From the cell containing the given text, extract its center point as [X, Y] coordinate. 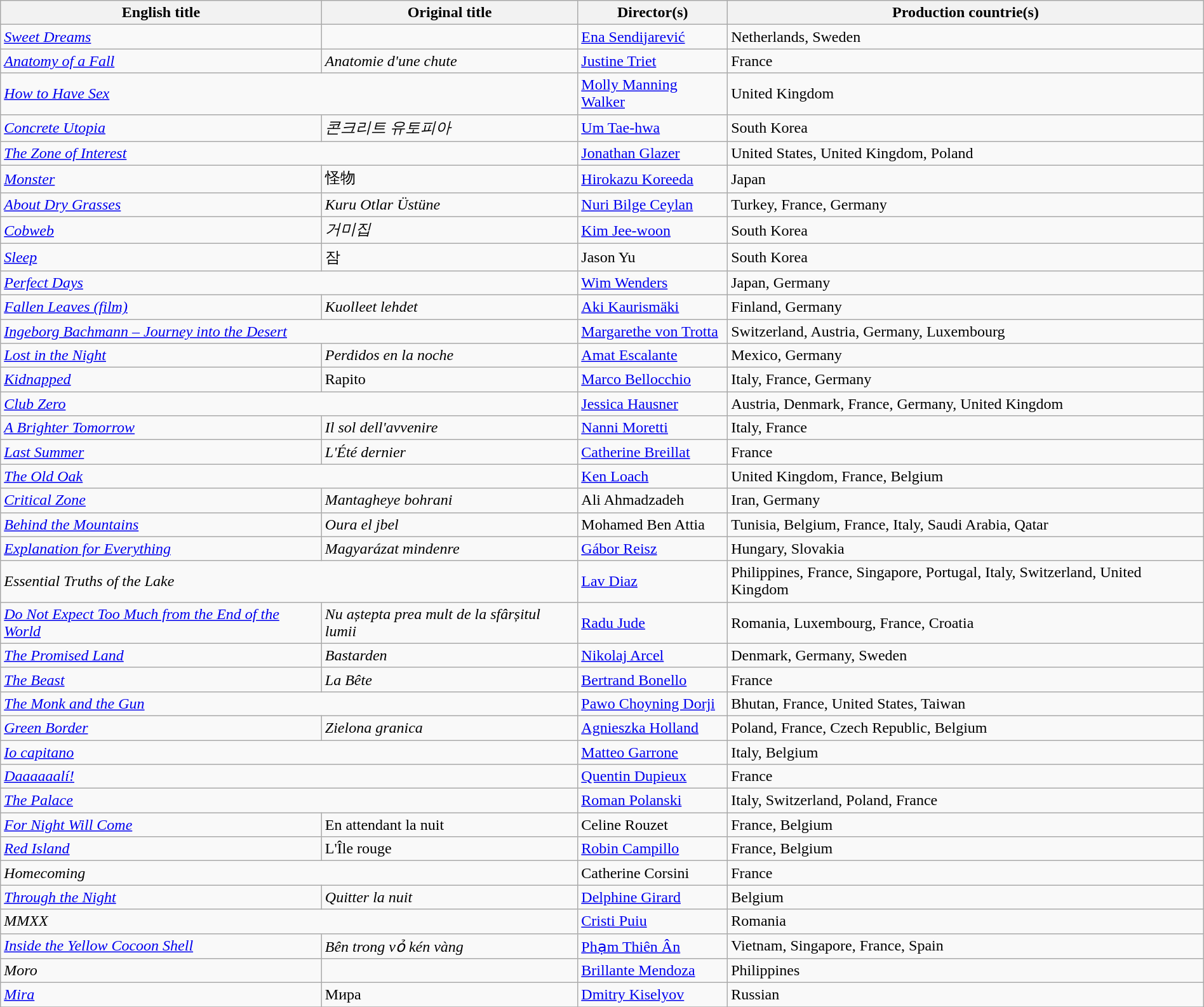
Finland, Germany [966, 307]
Hirokazu Koreeda [653, 179]
Red Island [161, 849]
Brillante Mendoza [653, 971]
Mira [161, 995]
Turkey, France, Germany [966, 204]
Magyarázat mindenre [450, 549]
Behind the Mountains [161, 524]
Bhutan, France, United States, Taiwan [966, 704]
Tunisia, Belgium, France, Italy, Saudi Arabia, Qatar [966, 524]
Japan [966, 179]
Romania [966, 921]
Kidnapped [161, 380]
Bertrand Bonello [653, 679]
United Kingdom, France, Belgium [966, 476]
Last Summer [161, 452]
Italy, Belgium [966, 752]
Zielona granica [450, 728]
Ingeborg Bachmann – Journey into the Desert [290, 331]
Italy, France [966, 428]
Ali Ahmadzadeh [653, 500]
Hungary, Slovakia [966, 549]
Bên trong vỏ kén vàng [450, 946]
거미집 [450, 230]
Dmitry Kiselyov [653, 995]
For Night Will Come [161, 825]
Critical Zone [161, 500]
Radu Jude [653, 622]
Nuri Bilge Ceylan [653, 204]
Explanation for Everything [161, 549]
Kuolleet lehdet [450, 307]
Production countrie(s) [966, 13]
Sleep [161, 258]
Fallen Leaves (film) [161, 307]
Cobweb [161, 230]
The Monk and the Gun [290, 704]
The Old Oak [290, 476]
Club Zero [290, 404]
Denmark, Germany, Sweden [966, 655]
Мира [450, 995]
La Bête [450, 679]
Original title [450, 13]
Agnieszka Holland [653, 728]
Quentin Dupieux [653, 777]
Amat Escalante [653, 356]
Romania, Luxembourg, France, Croatia [966, 622]
En attendant la nuit [450, 825]
Switzerland, Austria, Germany, Luxembourg [966, 331]
Concrete Utopia [161, 128]
Roman Polanski [653, 801]
잠 [450, 258]
Justine Triet [653, 61]
The Promised Land [161, 655]
Italy, France, Germany [966, 380]
Ken Loach [653, 476]
Quitter la nuit [450, 897]
Lost in the Night [161, 356]
Anatomie d'une chute [450, 61]
Perfect Days [290, 283]
The Beast [161, 679]
Japan, Germany [966, 283]
Anatomy of a Fall [161, 61]
Matteo Garrone [653, 752]
United Kingdom [966, 94]
Aki Kaurismäki [653, 307]
Jessica Hausner [653, 404]
Um Tae-hwa [653, 128]
Delphine Girard [653, 897]
Catherine Corsini [653, 873]
Kim Jee-woon [653, 230]
Russian [966, 995]
Sweet Dreams [161, 37]
Monster [161, 179]
L'Île rouge [450, 849]
Philippines, France, Singapore, Portugal, Italy, Switzerland, United Kingdom [966, 582]
About Dry Grasses [161, 204]
Perdidos en la noche [450, 356]
Gábor Reisz [653, 549]
Do Not Expect Too Much from the End of the World [161, 622]
English title [161, 13]
Philippines [966, 971]
Director(s) [653, 13]
Oura el jbel [450, 524]
Netherlands, Sweden [966, 37]
Kuru Otlar Üstüne [450, 204]
Nikolaj Arcel [653, 655]
Poland, France, Czech Republic, Belgium [966, 728]
Italy, Switzerland, Poland, France [966, 801]
Margarethe von Trotta [653, 331]
The Zone of Interest [290, 154]
Austria, Denmark, France, Germany, United Kingdom [966, 404]
Cristi Puiu [653, 921]
MMXX [290, 921]
콘크리트 유토피아 [450, 128]
Nanni Moretti [653, 428]
Il sol dell'avvenire [450, 428]
Mantagheye bohrani [450, 500]
Moro [161, 971]
Inside the Yellow Cocoon Shell [161, 946]
Vietnam, Singapore, France, Spain [966, 946]
Rapito [450, 380]
Green Border [161, 728]
Through the Night [161, 897]
Nu aștepta prea mult de la sfârșitul lumii [450, 622]
Phạm Thiên Ân [653, 946]
The Palace [290, 801]
Lav Diaz [653, 582]
Jonathan Glazer [653, 154]
Essential Truths of the Lake [290, 582]
Wim Wenders [653, 283]
Iran, Germany [966, 500]
Celine Rouzet [653, 825]
Mexico, Germany [966, 356]
A Brighter Tomorrow [161, 428]
Pawo Choyning Dorji [653, 704]
Belgium [966, 897]
United States, United Kingdom, Poland [966, 154]
L'Été dernier [450, 452]
Jason Yu [653, 258]
怪物 [450, 179]
Catherine Breillat [653, 452]
Mohamed Ben Attia [653, 524]
Bastarden [450, 655]
Marco Bellocchio [653, 380]
Ena Sendijarević [653, 37]
Homecoming [290, 873]
Io capitano [290, 752]
How to Have Sex [290, 94]
Molly Manning Walker [653, 94]
Daaaaaalí! [290, 777]
Robin Campillo [653, 849]
